Provide the [x, y] coordinate of the cell's center where the given text is located.  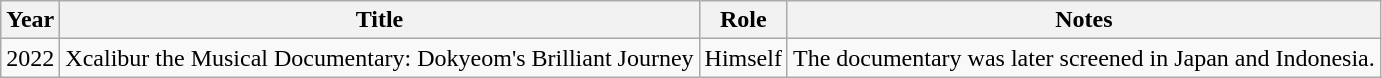
Role [743, 20]
The documentary was later screened in Japan and Indonesia. [1084, 58]
Xcalibur the Musical Documentary: Dokyeom's Brilliant Journey [380, 58]
Himself [743, 58]
Title [380, 20]
Year [30, 20]
2022 [30, 58]
Notes [1084, 20]
